Detect which cell encompasses the target text, then output its (x, y) center coordinate. 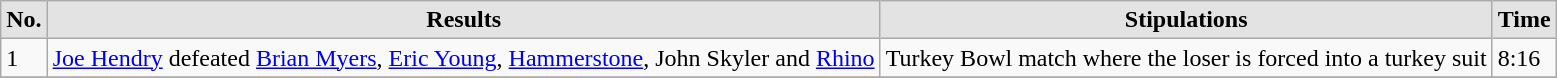
Stipulations (1186, 20)
No. (24, 20)
Turkey Bowl match where the loser is forced into a turkey suit (1186, 58)
Results (464, 20)
1 (24, 58)
Time (1524, 20)
Joe Hendry defeated Brian Myers, Eric Young, Hammerstone, John Skyler and Rhino (464, 58)
8:16 (1524, 58)
